For the text-containing cell, return its midpoint in [x, y] coordinate format. 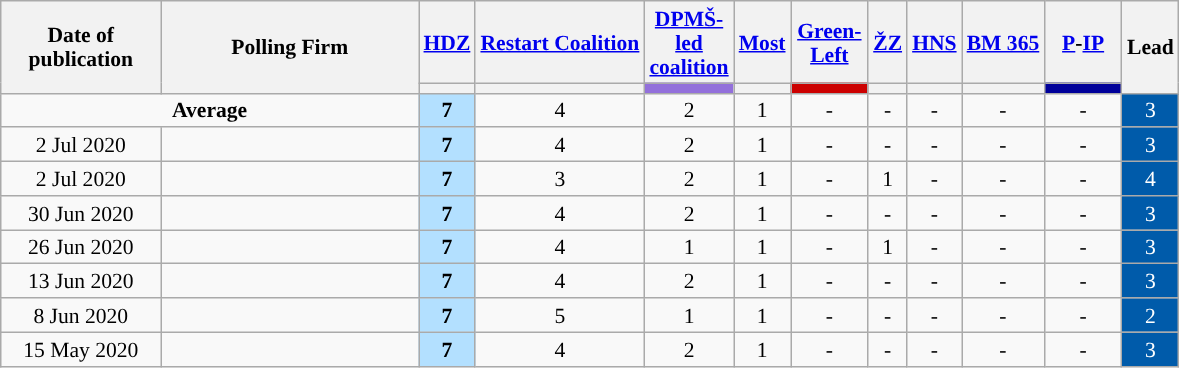
Lead [1150, 47]
8 Jun 2020 [81, 315]
BM 365 [1004, 42]
5 [560, 315]
Green-Left [830, 42]
ŽZ [888, 42]
P-IP [1083, 42]
30 Jun 2020 [81, 213]
HNS [934, 42]
26 Jun 2020 [81, 247]
Polling Firm [290, 47]
HDZ [446, 42]
13 Jun 2020 [81, 281]
Date of publication [81, 47]
15 May 2020 [81, 349]
DPMŠ-led coalition [688, 42]
Most [762, 42]
Restart Coalition [560, 42]
Average [210, 110]
